Scan for the cell matching the given text and deliver its [x, y] coordinate at center. 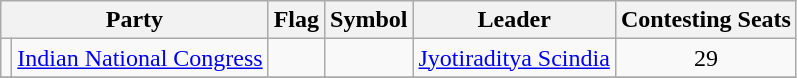
29 [706, 58]
Indian National Congress [140, 58]
Party [134, 20]
Symbol [369, 20]
Leader [514, 20]
Flag [296, 20]
Jyotiraditya Scindia [514, 58]
Contesting Seats [706, 20]
